Output the (x, y) coordinate of the center of the cell containing the given text.  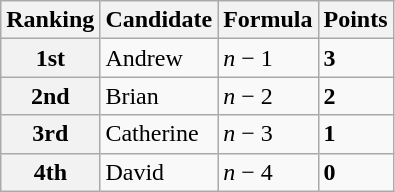
n − 2 (268, 96)
Brian (159, 96)
David (159, 172)
Points (356, 20)
2nd (50, 96)
Candidate (159, 20)
3 (356, 58)
0 (356, 172)
2 (356, 96)
Catherine (159, 134)
n − 1 (268, 58)
Andrew (159, 58)
3rd (50, 134)
Formula (268, 20)
1 (356, 134)
n − 4 (268, 172)
4th (50, 172)
Ranking (50, 20)
n − 3 (268, 134)
1st (50, 58)
